From the cell containing the given text, extract its center point as [x, y] coordinate. 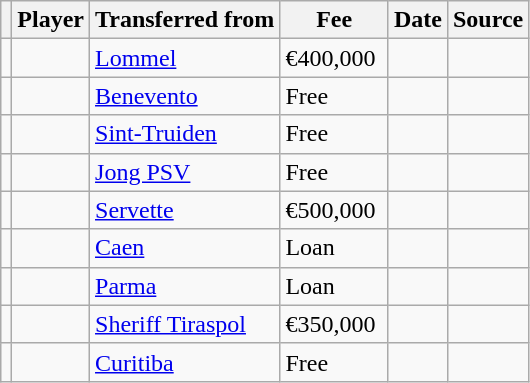
Parma [185, 286]
€400,000 [334, 58]
Sint-Truiden [185, 134]
Caen [185, 248]
Curitiba [185, 362]
Jong PSV [185, 172]
€350,000 [334, 324]
Fee [334, 20]
Source [488, 20]
Benevento [185, 96]
Transferred from [185, 20]
Lommel [185, 58]
Sheriff Tiraspol [185, 324]
€500,000 [334, 210]
Player [51, 20]
Date [418, 20]
Servette [185, 210]
